Provide the (x, y) coordinate of the cell's center where the given text is located.  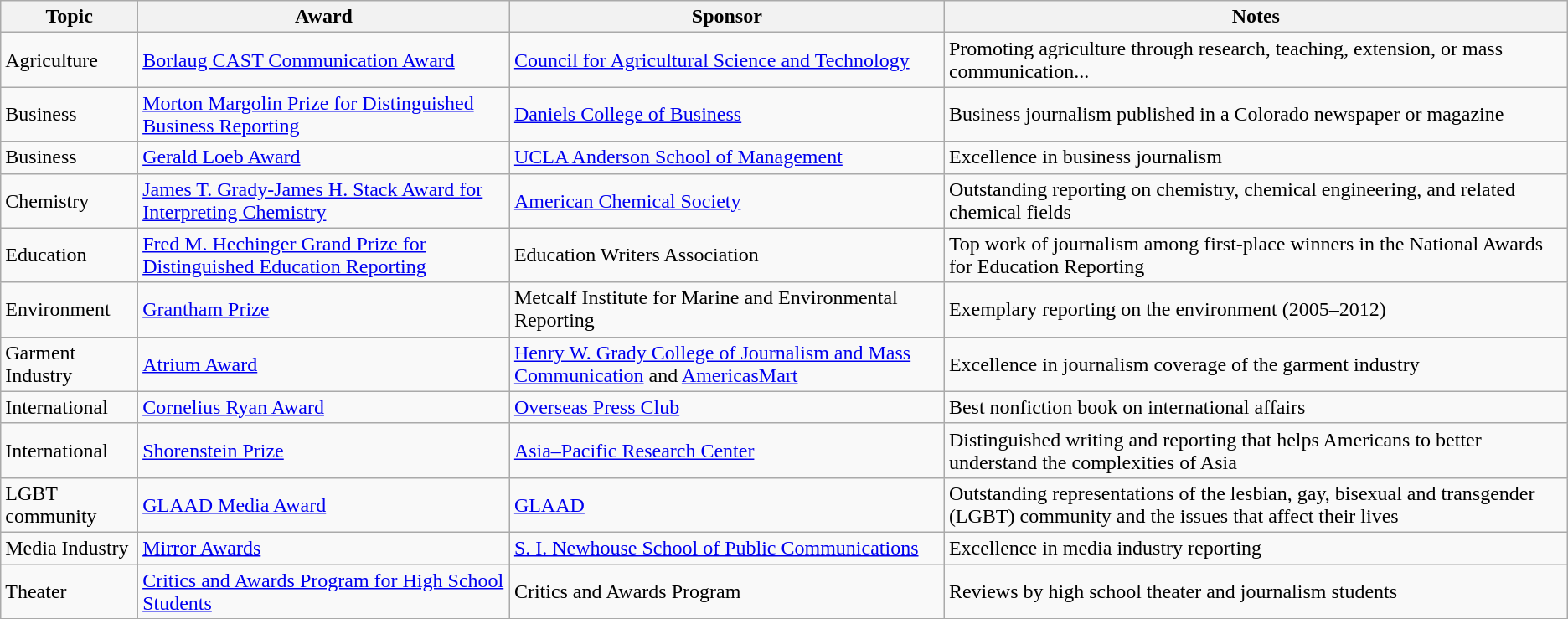
Grantham Prize (324, 310)
Excellence in journalism coverage of the garment industry (1256, 364)
Best nonfiction book on international affairs (1256, 407)
Borlaug CAST Communication Award (324, 60)
LGBT community (70, 504)
Overseas Press Club (727, 407)
Gerald Loeb Award (324, 157)
GLAAD Media Award (324, 504)
Notes (1256, 17)
Education Writers Association (727, 255)
American Chemical Society (727, 201)
Theater (70, 591)
S. I. Newhouse School of Public Communications (727, 548)
Asia–Pacific Research Center (727, 451)
Metcalf Institute for Marine and Environmental Reporting (727, 310)
Media Industry (70, 548)
Excellence in business journalism (1256, 157)
Award (324, 17)
Cornelius Ryan Award (324, 407)
Environment (70, 310)
Topic (70, 17)
Sponsor (727, 17)
Top work of journalism among first-place winners in the National Awards for Education Reporting (1256, 255)
GLAAD (727, 504)
Chemistry (70, 201)
Atrium Award (324, 364)
Education (70, 255)
Shorenstein Prize (324, 451)
Exemplary reporting on the environment (2005–2012) (1256, 310)
Excellence in media industry reporting (1256, 548)
Council for Agricultural Science and Technology (727, 60)
James T. Grady-James H. Stack Award for Interpreting Chemistry (324, 201)
Henry W. Grady College of Journalism and Mass Communication and AmericasMart (727, 364)
Reviews by high school theater and journalism students (1256, 591)
Garment Industry (70, 364)
Critics and Awards Program for High School Students (324, 591)
Promoting agriculture through research, teaching, extension, or mass communication... (1256, 60)
Agriculture (70, 60)
Critics and Awards Program (727, 591)
Mirror Awards (324, 548)
UCLA Anderson School of Management (727, 157)
Distinguished writing and reporting that helps Americans to better understand the complexities of Asia (1256, 451)
Business journalism published in a Colorado newspaper or magazine (1256, 114)
Daniels College of Business (727, 114)
Morton Margolin Prize for Distinguished Business Reporting (324, 114)
Outstanding reporting on chemistry, chemical engineering, and related chemical fields (1256, 201)
Outstanding representations of the lesbian, gay, bisexual and transgender (LGBT) community and the issues that affect their lives (1256, 504)
Fred M. Hechinger Grand Prize for Distinguished Education Reporting (324, 255)
